Search for the cell housing the specified text and yield its [x, y] center coordinate. 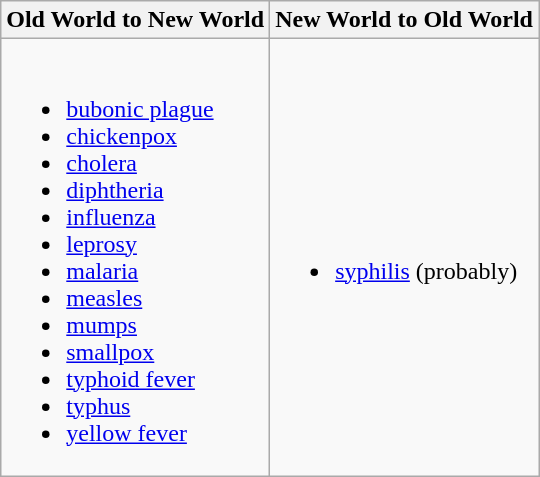
Old World to New World [136, 20]
syphilis (probably) [404, 258]
New World to Old World [404, 20]
bubonic plaguechickenpoxcholeradiphtheriainfluenzaleprosymalariameaslesmumpssmallpoxtyphoid fevertyphusyellow fever [136, 258]
